Provide the (x, y) coordinate of the cell's center where the given text is located.  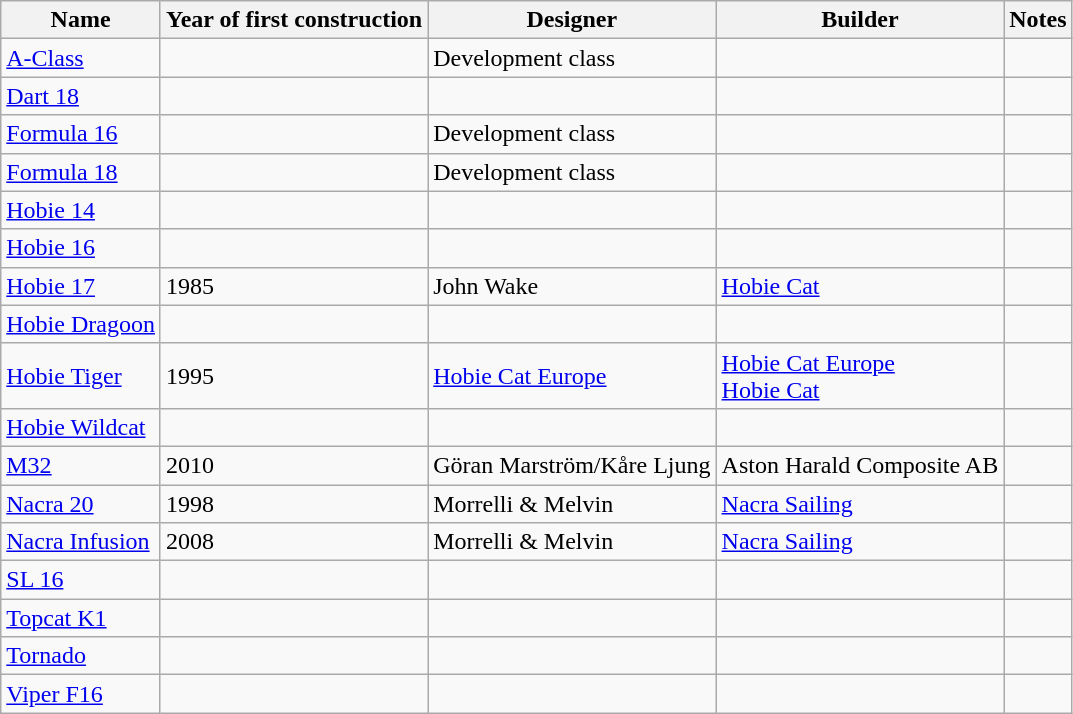
Hobie Cat Europe (572, 376)
1985 (294, 286)
A-Class (81, 58)
Builder (860, 20)
Formula 18 (81, 172)
Dart 18 (81, 96)
Hobie Wildcat (81, 427)
Name (81, 20)
Hobie Cat (860, 286)
Nacra Infusion (81, 542)
Hobie 17 (81, 286)
Nacra 20 (81, 503)
John Wake (572, 286)
M32 (81, 465)
Notes (1038, 20)
1995 (294, 376)
2010 (294, 465)
Hobie 14 (81, 210)
Hobie 16 (81, 248)
Hobie Tiger (81, 376)
Göran Marström/Kåre Ljung (572, 465)
2008 (294, 542)
1998 (294, 503)
Hobie Dragoon (81, 324)
Topcat K1 (81, 618)
Year of first construction (294, 20)
Formula 16 (81, 134)
Hobie Cat EuropeHobie Cat (860, 376)
Designer (572, 20)
Tornado (81, 656)
Aston Harald Composite AB (860, 465)
Viper F16 (81, 694)
SL 16 (81, 580)
